From the cell containing the given text, extract its center point as (x, y) coordinate. 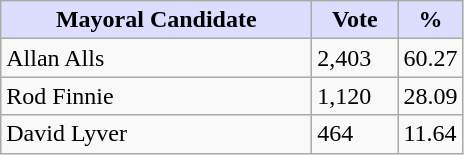
464 (355, 134)
Allan Alls (156, 58)
% (430, 20)
Vote (355, 20)
Rod Finnie (156, 96)
60.27 (430, 58)
Mayoral Candidate (156, 20)
11.64 (430, 134)
2,403 (355, 58)
1,120 (355, 96)
David Lyver (156, 134)
28.09 (430, 96)
